Determine the (x, y) coordinate at the center of the cell enclosing the given text.  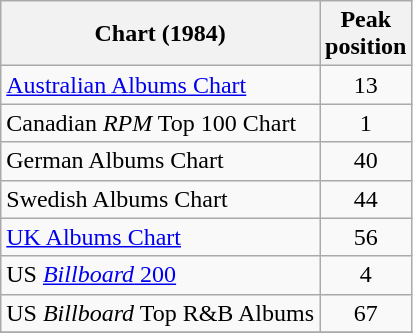
44 (366, 199)
Chart (1984) (160, 34)
67 (366, 313)
1 (366, 123)
56 (366, 237)
40 (366, 161)
Australian Albums Chart (160, 85)
US Billboard Top R&B Albums (160, 313)
Canadian RPM Top 100 Chart (160, 123)
German Albums Chart (160, 161)
Swedish Albums Chart (160, 199)
4 (366, 275)
US Billboard 200 (160, 275)
Peakposition (366, 34)
UK Albums Chart (160, 237)
13 (366, 85)
